Return (x, y) of the center of cell containing provided text 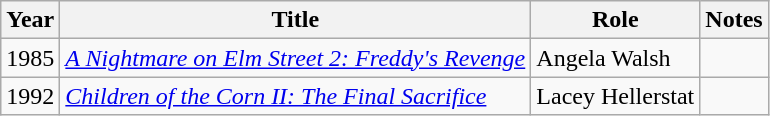
Lacey Hellerstat (616, 96)
1985 (30, 58)
Angela Walsh (616, 58)
A Nightmare on Elm Street 2: Freddy's Revenge (296, 58)
Year (30, 20)
Children of the Corn II: The Final Sacrifice (296, 96)
1992 (30, 96)
Role (616, 20)
Title (296, 20)
Notes (734, 20)
